Capture the cell that displays the provided text and extract its [x, y] central coordinate. 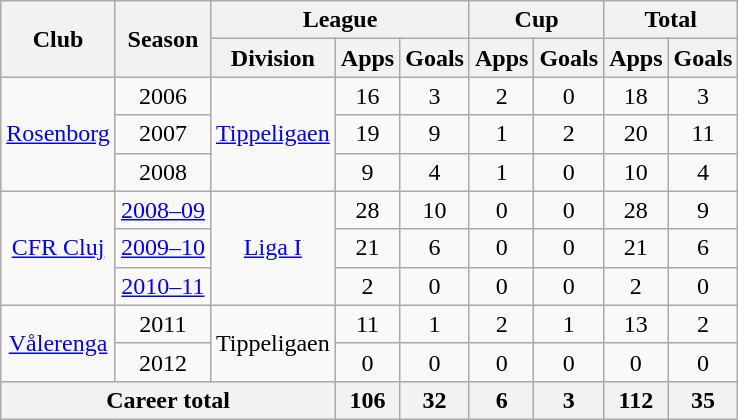
20 [636, 134]
2006 [162, 96]
16 [367, 96]
13 [636, 324]
Season [162, 39]
19 [367, 134]
35 [703, 400]
Vålerenga [58, 343]
106 [367, 400]
Career total [168, 400]
2008–09 [162, 210]
Division [272, 58]
32 [435, 400]
2012 [162, 362]
League [340, 20]
2007 [162, 134]
Club [58, 39]
Cup [536, 20]
Total [671, 20]
2009–10 [162, 248]
2011 [162, 324]
112 [636, 400]
Liga I [272, 248]
18 [636, 96]
CFR Cluj [58, 248]
2010–11 [162, 286]
2008 [162, 172]
Rosenborg [58, 134]
